For the text-containing cell, return its midpoint in (x, y) coordinate format. 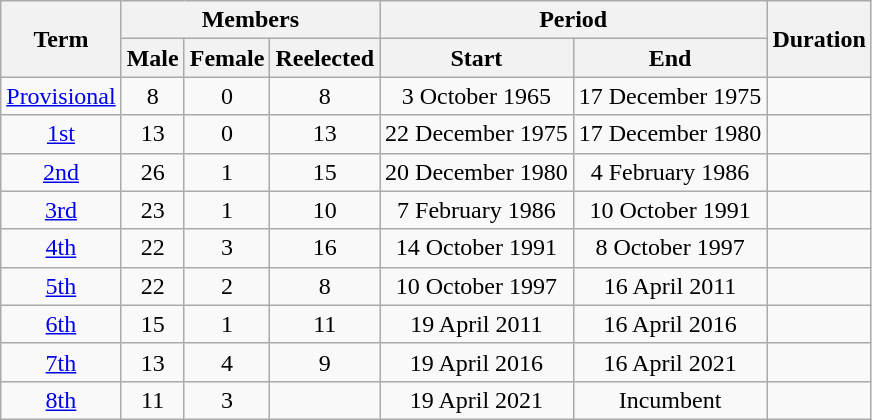
16 April 2021 (670, 362)
10 (325, 210)
Provisional (61, 96)
8 October 1997 (670, 248)
Incumbent (670, 400)
2nd (61, 172)
16 April 2016 (670, 324)
Male (152, 58)
Reelected (325, 58)
4 February 1986 (670, 172)
4th (61, 248)
9 (325, 362)
17 December 1980 (670, 134)
Duration (819, 39)
3 October 1965 (477, 96)
Female (227, 58)
10 October 1991 (670, 210)
7 February 1986 (477, 210)
22 December 1975 (477, 134)
10 October 1997 (477, 286)
16 April 2011 (670, 286)
26 (152, 172)
2 (227, 286)
8th (61, 400)
7th (61, 362)
5th (61, 286)
16 (325, 248)
4 (227, 362)
23 (152, 210)
Period (574, 20)
19 April 2016 (477, 362)
19 April 2011 (477, 324)
14 October 1991 (477, 248)
Start (477, 58)
6th (61, 324)
Members (250, 20)
Term (61, 39)
17 December 1975 (670, 96)
1st (61, 134)
19 April 2021 (477, 400)
End (670, 58)
3rd (61, 210)
20 December 1980 (477, 172)
